Output the [X, Y] coordinate of the center of the cell containing the given text.  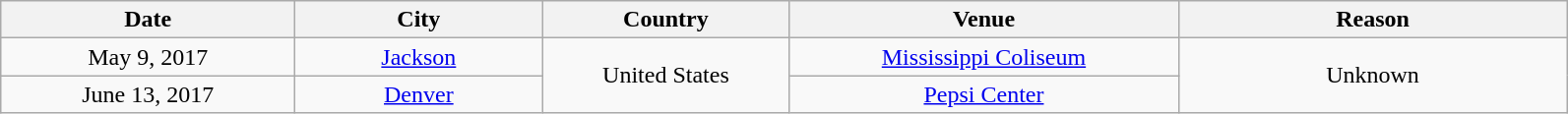
Country [665, 20]
Denver [419, 94]
Reason [1372, 20]
City [419, 20]
Jackson [419, 57]
Pepsi Center [984, 94]
Unknown [1372, 76]
Venue [984, 20]
June 13, 2017 [148, 94]
United States [665, 76]
Date [148, 20]
Mississippi Coliseum [984, 57]
May 9, 2017 [148, 57]
